Provide the [X, Y] coordinate of the cell's center where the given text is located.  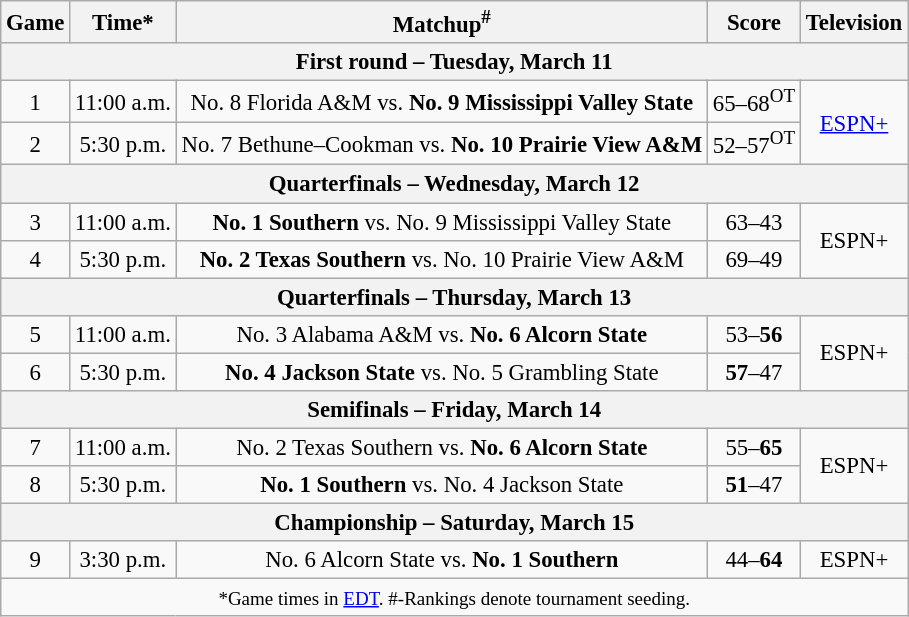
55–65 [754, 447]
51–47 [754, 485]
3 [36, 222]
4 [36, 259]
*Game times in EDT. #-Rankings denote tournament seeding. [454, 598]
Semifinals – Friday, March 14 [454, 410]
2 [36, 144]
Quarterfinals – Thursday, March 13 [454, 297]
Game [36, 22]
65–68OT [754, 102]
63–43 [754, 222]
7 [36, 447]
No. 3 Alabama A&M vs. No. 6 Alcorn State [442, 334]
Score [754, 22]
No. 2 Texas Southern vs. No. 6 Alcorn State [442, 447]
53–56 [754, 334]
No. 7 Bethune–Cookman vs. No. 10 Prairie View A&M [442, 144]
1 [36, 102]
Matchup# [442, 22]
No. 6 Alcorn State vs. No. 1 Southern [442, 560]
57–47 [754, 372]
6 [36, 372]
No. 1 Southern vs. No. 9 Mississippi Valley State [442, 222]
Championship – Saturday, March 15 [454, 522]
3:30 p.m. [124, 560]
No. 4 Jackson State vs. No. 5 Grambling State [442, 372]
No. 8 Florida A&M vs. No. 9 Mississippi Valley State [442, 102]
5 [36, 334]
69–49 [754, 259]
Time* [124, 22]
44–64 [754, 560]
52–57OT [754, 144]
Quarterfinals – Wednesday, March 12 [454, 184]
First round – Tuesday, March 11 [454, 62]
No. 2 Texas Southern vs. No. 10 Prairie View A&M [442, 259]
9 [36, 560]
Television [854, 22]
No. 1 Southern vs. No. 4 Jackson State [442, 485]
8 [36, 485]
